Provide the (X, Y) coordinate of the cell's center where the given text is located.  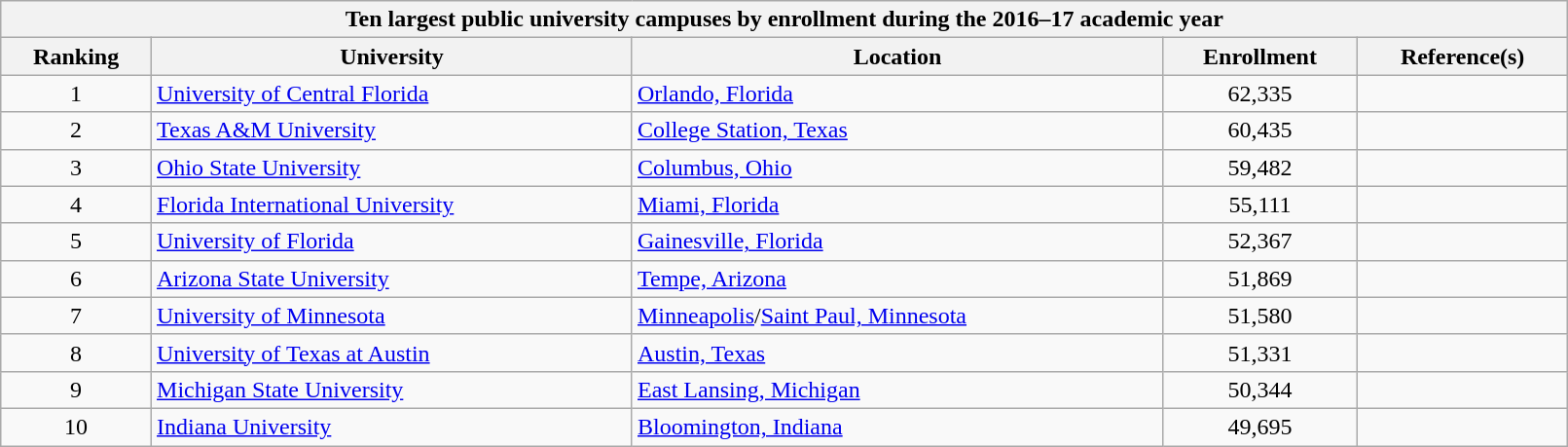
College Station, Texas (897, 130)
4 (76, 205)
East Lansing, Michigan (897, 390)
University (392, 56)
51,869 (1260, 279)
Indiana University (392, 427)
Florida International University (392, 205)
Tempe, Arizona (897, 279)
5 (76, 242)
Location (897, 56)
62,335 (1260, 93)
Bloomington, Indiana (897, 427)
8 (76, 353)
Ten largest public university campuses by enrollment during the 2016–17 academic year (784, 19)
6 (76, 279)
1 (76, 93)
Ohio State University (392, 168)
10 (76, 427)
55,111 (1260, 205)
University of Minnesota (392, 316)
Columbus, Ohio (897, 168)
Minneapolis/Saint Paul, Minnesota (897, 316)
Enrollment (1260, 56)
University of Central Florida (392, 93)
Orlando, Florida (897, 93)
Ranking (76, 56)
51,580 (1260, 316)
Austin, Texas (897, 353)
Miami, Florida (897, 205)
3 (76, 168)
University of Florida (392, 242)
51,331 (1260, 353)
Texas A&M University (392, 130)
52,367 (1260, 242)
7 (76, 316)
60,435 (1260, 130)
9 (76, 390)
50,344 (1260, 390)
59,482 (1260, 168)
49,695 (1260, 427)
University of Texas at Austin (392, 353)
2 (76, 130)
Arizona State University (392, 279)
Gainesville, Florida (897, 242)
Michigan State University (392, 390)
Reference(s) (1462, 56)
